Locate the cell with the specified text and output its (X, Y) center coordinate. 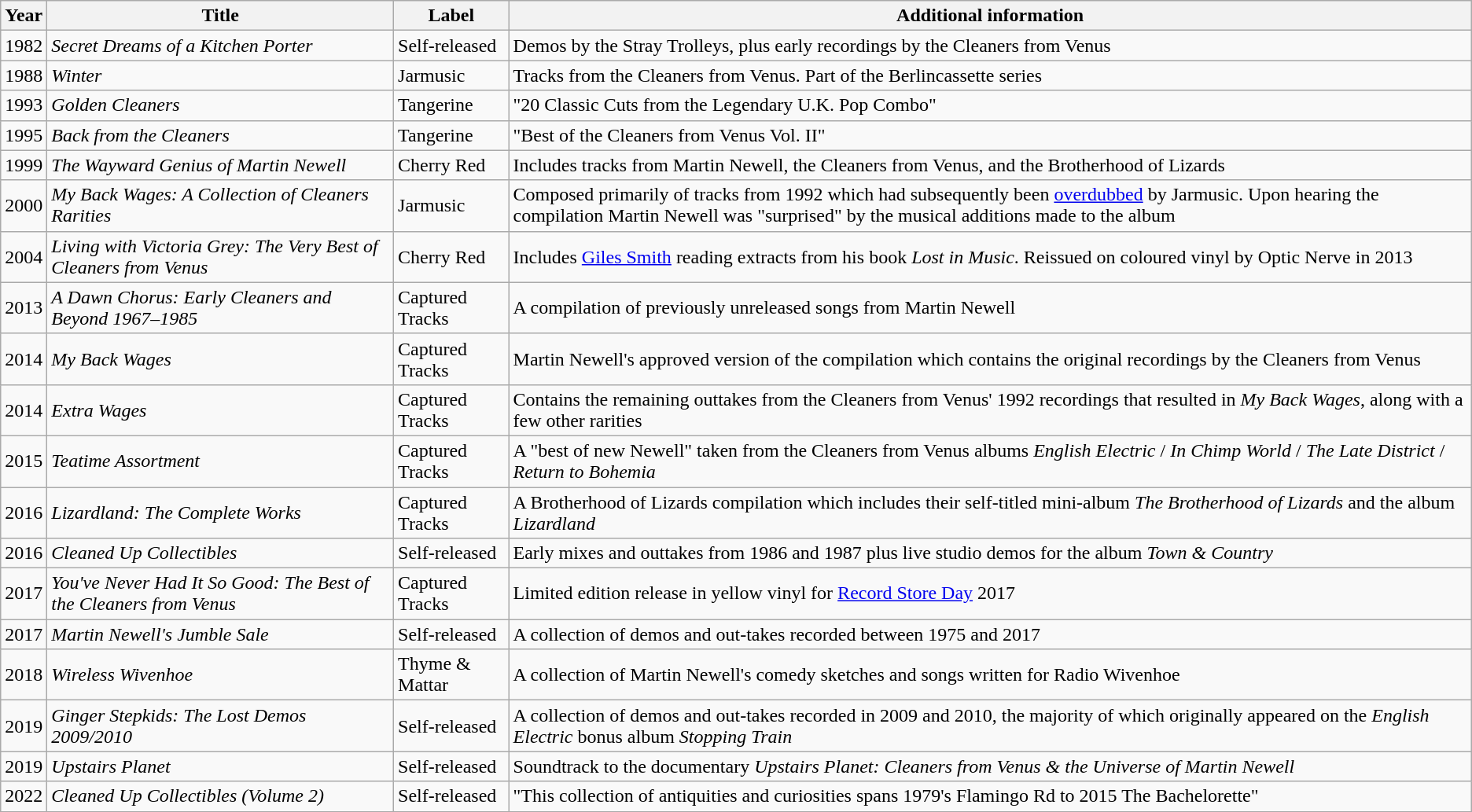
"20 Classic Cuts from the Legendary U.K. Pop Combo" (990, 105)
1988 (24, 75)
1993 (24, 105)
Includes tracks from Martin Newell, the Cleaners from Venus, and the Brotherhood of Lizards (990, 165)
2018 (24, 674)
Includes Giles Smith reading extracts from his book Lost in Music. Reissued on coloured vinyl by Optic Nerve in 2013 (990, 256)
Cleaned Up Collectibles (220, 553)
Lizardland: The Complete Works (220, 513)
Upstairs Planet (220, 766)
Tracks from the Cleaners from Venus. Part of the Berlincassette series (990, 75)
Limited edition release in yellow vinyl for Record Store Day 2017 (990, 594)
Martin Newell's Jumble Sale (220, 634)
A "best of new Newell" taken from the Cleaners from Venus albums English Electric / In Chimp World / The Late District / Return to Bohemia (990, 461)
2022 (24, 796)
"Best of the Cleaners from Venus Vol. II" (990, 135)
A compilation of previously unreleased songs from Martin Newell (990, 308)
You've Never Had It So Good: The Best of the Cleaners from Venus (220, 594)
Title (220, 16)
Golden Cleaners (220, 105)
Secret Dreams of a Kitchen Porter (220, 46)
Wireless Wivenhoe (220, 674)
Additional information (990, 16)
2000 (24, 206)
"This collection of antiquities and curiosities spans 1979's Flamingo Rd to 2015 The Bachelorette" (990, 796)
1982 (24, 46)
1999 (24, 165)
Thyme & Mattar (451, 674)
A collection of demos and out-takes recorded between 1975 and 2017 (990, 634)
Year (24, 16)
Extra Wages (220, 410)
A collection of Martin Newell's comedy sketches and songs written for Radio Wivenhoe (990, 674)
Soundtrack to the documentary Upstairs Planet: Cleaners from Venus & the Universe of Martin Newell (990, 766)
Cleaned Up Collectibles (Volume 2) (220, 796)
Ginger Stepkids: The Lost Demos 2009/2010 (220, 726)
2013 (24, 308)
Teatime Assortment (220, 461)
Winter (220, 75)
The Wayward Genius of Martin Newell (220, 165)
Demos by the Stray Trolleys, plus early recordings by the Cleaners from Venus (990, 46)
Contains the remaining outtakes from the Cleaners from Venus' 1992 recordings that resulted in My Back Wages, along with a few other rarities (990, 410)
My Back Wages: A Collection of Cleaners Rarities (220, 206)
1995 (24, 135)
My Back Wages (220, 358)
Label (451, 16)
Martin Newell's approved version of the compilation which contains the original recordings by the Cleaners from Venus (990, 358)
2004 (24, 256)
A Brotherhood of Lizards compilation which includes their self-titled mini-album The Brotherhood of Lizards and the album Lizardland (990, 513)
2015 (24, 461)
Early mixes and outtakes from 1986 and 1987 plus live studio demos for the album Town & Country (990, 553)
A Dawn Chorus: Early Cleaners and Beyond 1967–1985 (220, 308)
Back from the Cleaners (220, 135)
Living with Victoria Grey: The Very Best of Cleaners from Venus (220, 256)
